Capture the cell that displays the provided text and extract its (x, y) central coordinate. 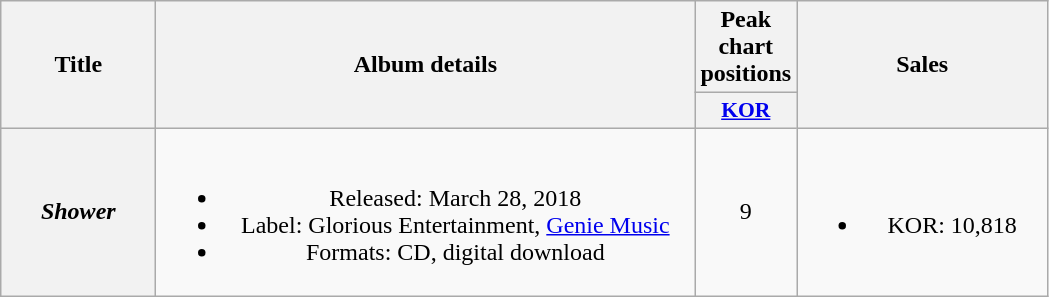
Title (78, 65)
KOR (746, 111)
Album details (426, 65)
Shower (78, 212)
Sales (922, 65)
Peak chart positions (746, 47)
KOR: 10,818 (922, 212)
Released: March 28, 2018Label: Glorious Entertainment, Genie MusicFormats: CD, digital download (426, 212)
9 (746, 212)
